Determine the (X, Y) coordinate at the center of the cell enclosing the given text.  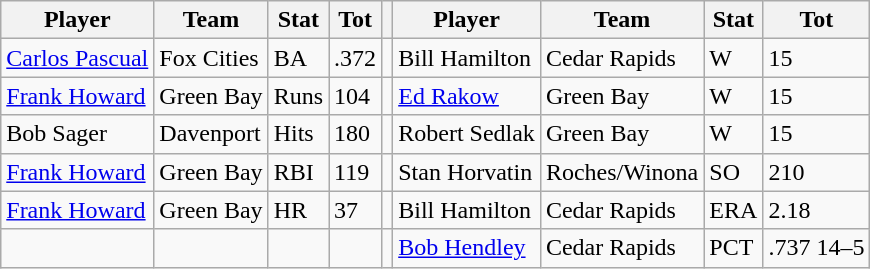
Fox Cities (211, 58)
.372 (356, 58)
Bob Sager (78, 134)
HR (298, 210)
ERA (734, 210)
Robert Sedlak (467, 134)
2.18 (816, 210)
.737 14–5 (816, 248)
Runs (298, 96)
104 (356, 96)
Hits (298, 134)
119 (356, 172)
Davenport (211, 134)
Carlos Pascual (78, 58)
Stan Horvatin (467, 172)
210 (816, 172)
SO (734, 172)
PCT (734, 248)
Bob Hendley (467, 248)
Roches/Winona (622, 172)
RBI (298, 172)
Ed Rakow (467, 96)
180 (356, 134)
37 (356, 210)
BA (298, 58)
